Capture the cell that displays the provided text and extract its [X, Y] central coordinate. 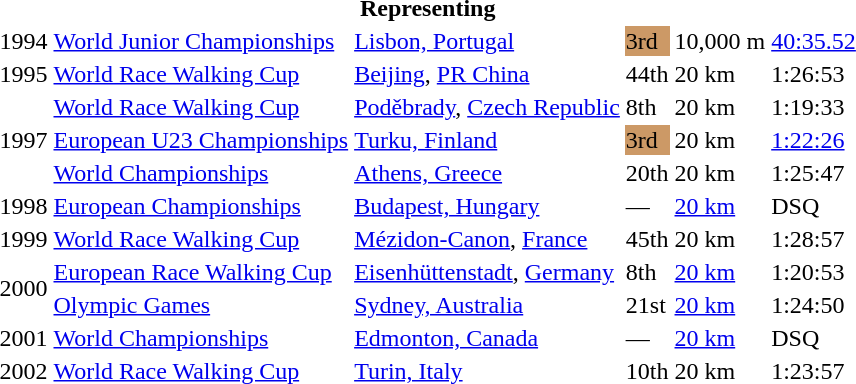
Poděbrady, Czech Republic [488, 107]
Turku, Finland [488, 140]
Budapest, Hungary [488, 206]
20th [647, 173]
Eisenhüttenstadt, Germany [488, 272]
Mézidon-Canon, France [488, 239]
European Championships [201, 206]
European U23 Championships [201, 140]
Athens, Greece [488, 173]
Edmonton, Canada [488, 338]
44th [647, 74]
Lisbon, Portugal [488, 41]
45th [647, 239]
World Junior Championships [201, 41]
European Race Walking Cup [201, 272]
21st [647, 305]
Beijing, PR China [488, 74]
Olympic Games [201, 305]
Sydney, Australia [488, 305]
10,000 m [720, 41]
